Return the [x, y] coordinate for the center point of the cell that contains the specified text.  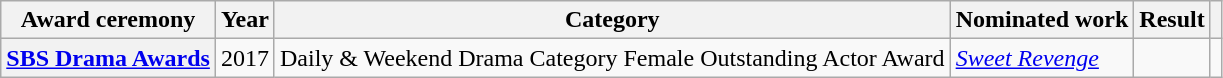
Daily & Weekend Drama Category Female Outstanding Actor Award [612, 58]
2017 [244, 58]
Category [612, 20]
SBS Drama Awards [108, 58]
Award ceremony [108, 20]
Year [244, 20]
Sweet Revenge [1042, 58]
Result [1172, 20]
Nominated work [1042, 20]
